Locate the cell with the specified text and output its [X, Y] center coordinate. 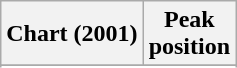
Chart (2001) [72, 34]
Peak position [189, 34]
